Provide the (x, y) coordinate of the cell's center where the given text is located.  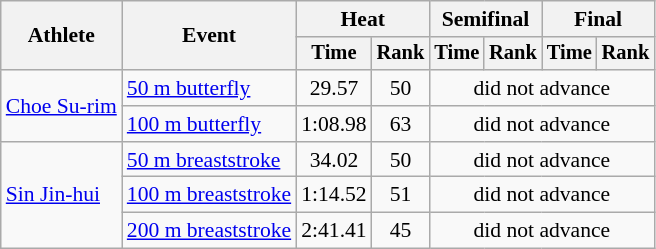
45 (401, 231)
200 m breaststroke (209, 231)
Choe Su-rim (62, 106)
1:08.98 (334, 124)
100 m butterfly (209, 124)
50 m butterfly (209, 88)
2:41.41 (334, 231)
51 (401, 195)
34.02 (334, 160)
Heat (362, 19)
29.57 (334, 88)
63 (401, 124)
1:14.52 (334, 195)
50 m breaststroke (209, 160)
Sin Jin-hui (62, 196)
Event (209, 36)
100 m breaststroke (209, 195)
Semifinal (485, 19)
Final (598, 19)
Athlete (62, 36)
